For the text-containing cell, return its midpoint in (X, Y) coordinate format. 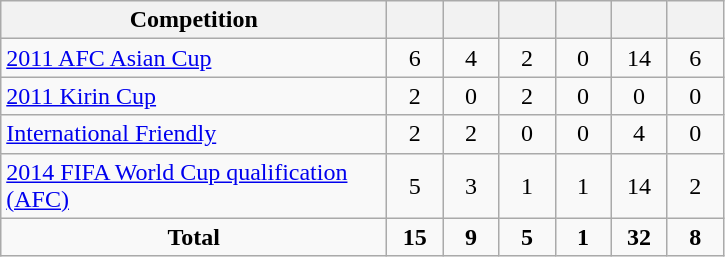
2011 Kirin Cup (194, 96)
Total (194, 237)
3 (471, 186)
International Friendly (194, 134)
9 (471, 237)
Competition (194, 20)
2014 FIFA World Cup qualification (AFC) (194, 186)
2011 AFC Asian Cup (194, 58)
32 (639, 237)
8 (695, 237)
15 (415, 237)
